Scan for the cell matching the given text and deliver its [X, Y] coordinate at center. 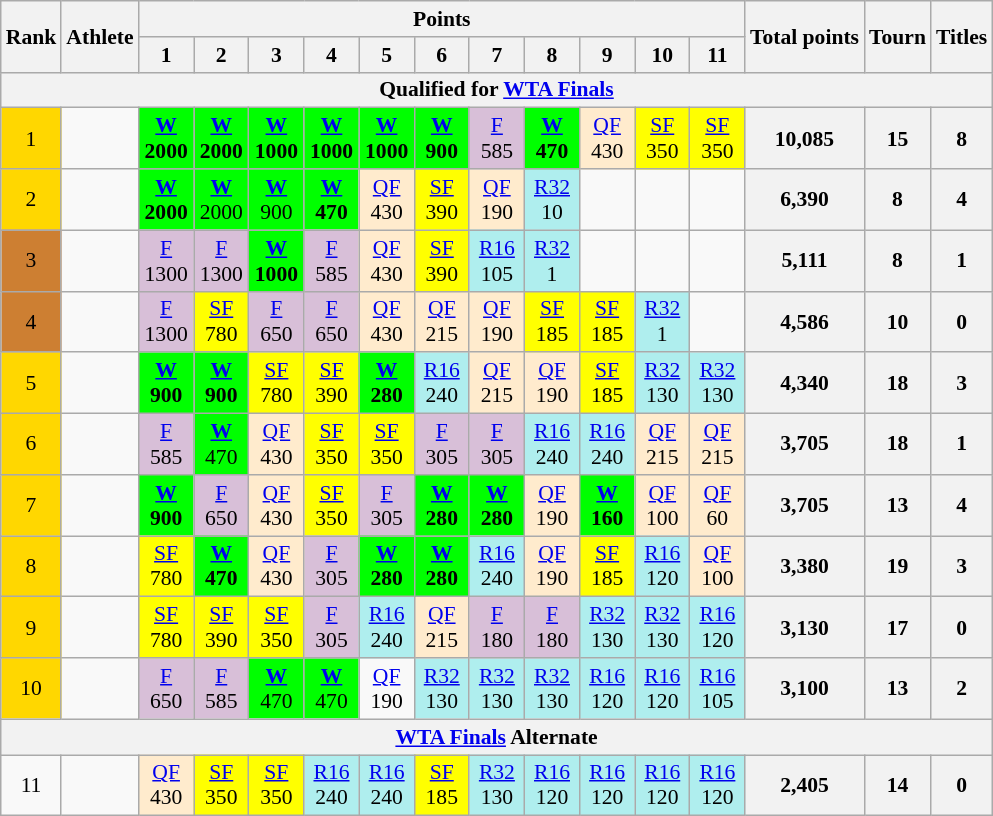
10,085 [804, 138]
3,380 [804, 566]
WTA Finals Alternate [497, 737]
4,586 [804, 322]
14 [898, 786]
15 [898, 138]
Points [442, 19]
17 [898, 628]
R3210 [552, 200]
Rank [32, 36]
19 [898, 566]
Qualified for WTA Finals [497, 90]
Titles [962, 36]
2,405 [804, 786]
4,340 [804, 384]
Athlete [100, 36]
Tourn [898, 36]
5,111 [804, 260]
3,130 [804, 628]
QF60 [718, 506]
6,390 [804, 200]
Total points [804, 36]
W160 [608, 506]
3,100 [804, 688]
